Scan for the cell matching the given text and deliver its (x, y) coordinate at center. 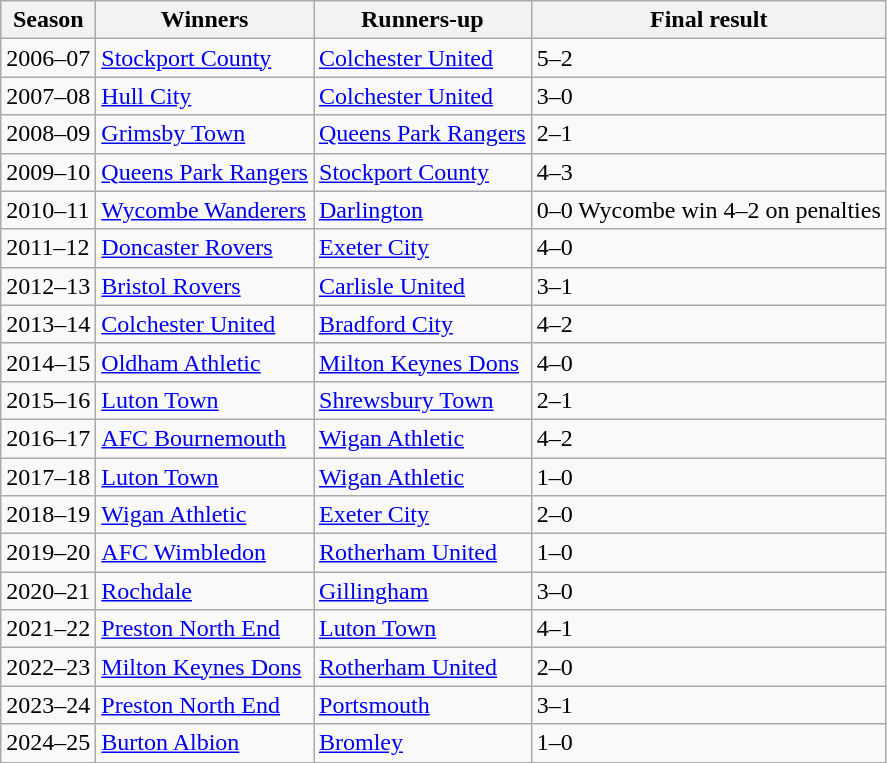
Grimsby Town (205, 134)
2016–17 (48, 438)
Bradford City (423, 324)
Bromley (423, 743)
2021–22 (48, 629)
Winners (205, 20)
0–0 Wycombe win 4–2 on penalties (708, 210)
2023–24 (48, 705)
2014–15 (48, 362)
Carlisle United (423, 286)
2018–19 (48, 515)
2020–21 (48, 591)
2011–12 (48, 248)
2022–23 (48, 667)
Bristol Rovers (205, 286)
Season (48, 20)
2013–14 (48, 324)
AFC Wimbledon (205, 553)
4–1 (708, 629)
2008–09 (48, 134)
Wycombe Wanderers (205, 210)
2006–07 (48, 58)
Runners-up (423, 20)
2017–18 (48, 477)
2019–20 (48, 553)
Darlington (423, 210)
Shrewsbury Town (423, 400)
Rochdale (205, 591)
Gillingham (423, 591)
5–2 (708, 58)
2012–13 (48, 286)
2007–08 (48, 96)
2010–11 (48, 210)
2024–25 (48, 743)
Final result (708, 20)
Hull City (205, 96)
Oldham Athletic (205, 362)
Burton Albion (205, 743)
2009–10 (48, 172)
4–3 (708, 172)
AFC Bournemouth (205, 438)
2015–16 (48, 400)
Portsmouth (423, 705)
Doncaster Rovers (205, 248)
